Determine the [X, Y] coordinate at the center of the cell enclosing the given text.  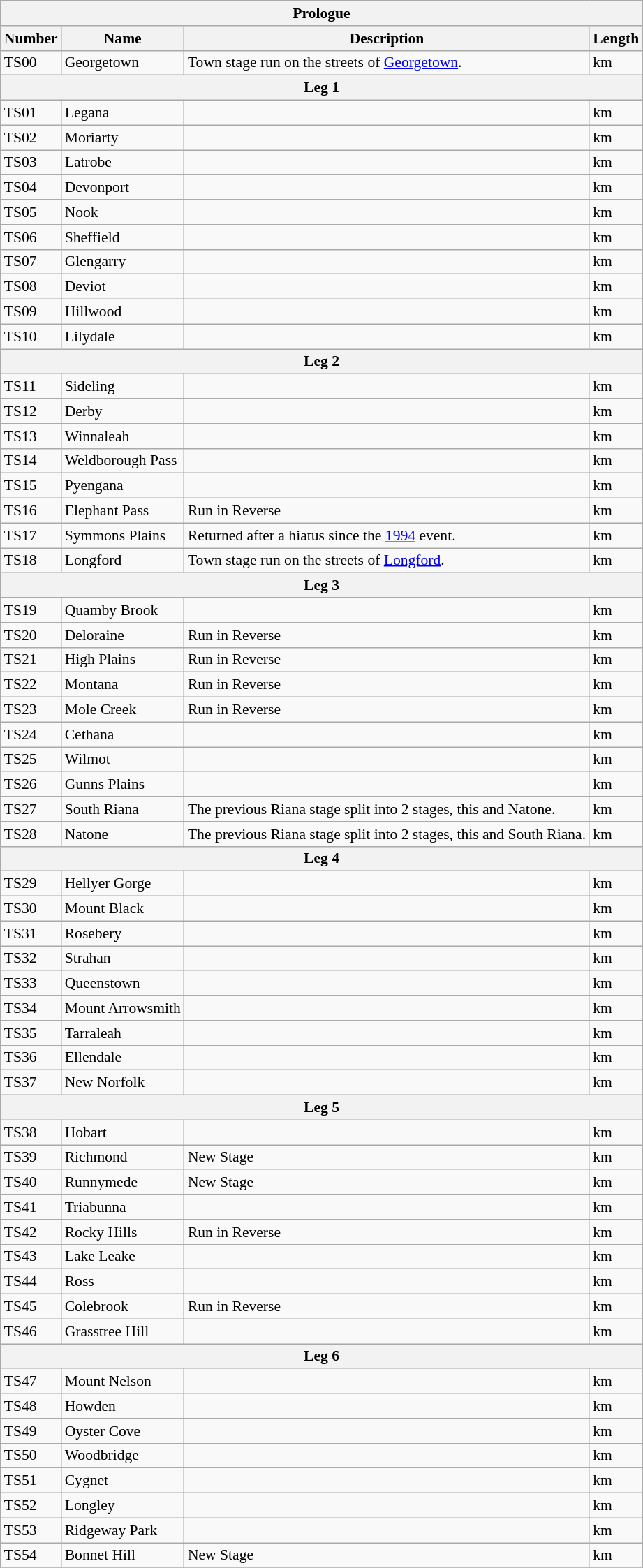
TS47 [31, 1382]
Pyengana [123, 486]
The previous Riana stage split into 2 stages, this and South Riana. [387, 834]
Town stage run on the streets of Longford. [387, 561]
Rocky Hills [123, 1232]
TS13 [31, 436]
TS24 [31, 734]
Triabunna [123, 1207]
Oyster Cove [123, 1431]
Derby [123, 411]
Length [616, 38]
Ridgeway Park [123, 1530]
Elephant Pass [123, 511]
Mount Arrowsmith [123, 1008]
Name [123, 38]
TS07 [31, 262]
TS01 [31, 113]
Cethana [123, 734]
Gunns Plains [123, 785]
Sheffield [123, 237]
Number [31, 38]
TS51 [31, 1481]
TS26 [31, 785]
TS49 [31, 1431]
TS11 [31, 387]
TS50 [31, 1456]
TS54 [31, 1555]
TS03 [31, 163]
TS12 [31, 411]
TS02 [31, 138]
Quamby Brook [123, 610]
TS18 [31, 561]
Hellyer Gorge [123, 884]
Description [387, 38]
Glengarry [123, 262]
South Riana [123, 809]
TS33 [31, 984]
Howden [123, 1406]
Weldborough Pass [123, 461]
TS40 [31, 1183]
Richmond [123, 1157]
TS16 [31, 511]
Leg 4 [322, 859]
Symmons Plains [123, 535]
TS05 [31, 212]
Leg 1 [322, 88]
Queenstown [123, 984]
Hillwood [123, 312]
High Plains [123, 660]
Tarraleah [123, 1033]
Leg 6 [322, 1356]
Lake Leake [123, 1257]
Colebrook [123, 1307]
Nook [123, 212]
Longley [123, 1506]
Prologue [322, 13]
TS42 [31, 1232]
Leg 5 [322, 1108]
TS31 [31, 933]
Woodbridge [123, 1456]
New Norfolk [123, 1083]
TS17 [31, 535]
TS38 [31, 1132]
TS32 [31, 959]
TS29 [31, 884]
Deloraine [123, 635]
Returned after a hiatus since the 1994 event. [387, 535]
TS30 [31, 909]
TS27 [31, 809]
TS35 [31, 1033]
TS22 [31, 685]
Winnaleah [123, 436]
Wilmot [123, 760]
Hobart [123, 1132]
TS34 [31, 1008]
TS15 [31, 486]
TS10 [31, 336]
Rosebery [123, 933]
Mole Creek [123, 710]
Bonnet Hill [123, 1555]
TS09 [31, 312]
Cygnet [123, 1481]
Strahan [123, 959]
TS19 [31, 610]
TS46 [31, 1331]
Mount Nelson [123, 1382]
Leg 2 [322, 362]
TS45 [31, 1307]
The previous Riana stage split into 2 stages, this and Natone. [387, 809]
Ellendale [123, 1058]
TS28 [31, 834]
Moriarty [123, 138]
TS48 [31, 1406]
TS14 [31, 461]
Latrobe [123, 163]
TS39 [31, 1157]
TS06 [31, 237]
Grasstree Hill [123, 1331]
Montana [123, 685]
TS43 [31, 1257]
Runnymede [123, 1183]
Town stage run on the streets of Georgetown. [387, 63]
Lilydale [123, 336]
TS00 [31, 63]
TS36 [31, 1058]
Georgetown [123, 63]
Natone [123, 834]
Ross [123, 1282]
TS52 [31, 1506]
TS44 [31, 1282]
TS23 [31, 710]
Devonport [123, 188]
TS53 [31, 1530]
TS25 [31, 760]
Longford [123, 561]
TS04 [31, 188]
TS20 [31, 635]
Sideling [123, 387]
Deviot [123, 287]
TS21 [31, 660]
TS08 [31, 287]
TS41 [31, 1207]
TS37 [31, 1083]
Legana [123, 113]
Leg 3 [322, 586]
Mount Black [123, 909]
